Detect which cell encompasses the target text, then output its [x, y] center coordinate. 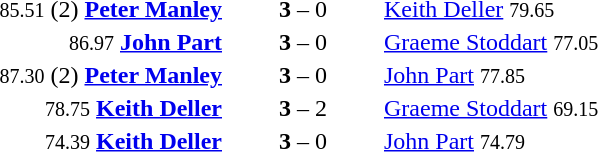
3 – 2 [302, 108]
